From the cell containing the given text, extract its center point as (X, Y) coordinate. 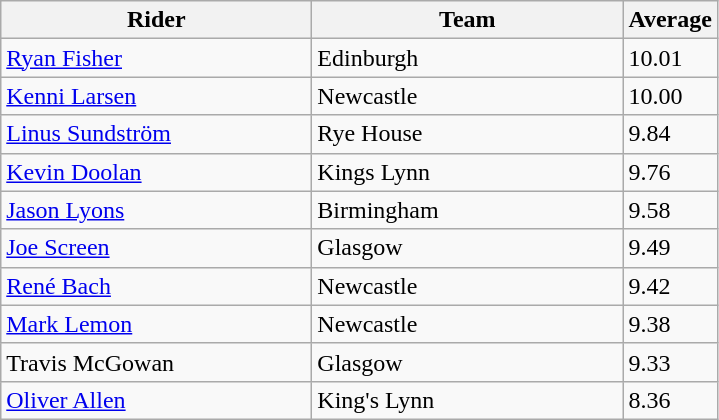
Birmingham (468, 210)
9.42 (670, 286)
Linus Sundström (156, 134)
Kevin Doolan (156, 172)
Kings Lynn (468, 172)
Joe Screen (156, 248)
9.76 (670, 172)
Travis McGowan (156, 362)
Edinburgh (468, 58)
René Bach (156, 286)
8.36 (670, 400)
Kenni Larsen (156, 96)
Rider (156, 20)
9.33 (670, 362)
Rye House (468, 134)
King's Lynn (468, 400)
9.84 (670, 134)
Average (670, 20)
9.38 (670, 324)
Mark Lemon (156, 324)
10.00 (670, 96)
10.01 (670, 58)
Team (468, 20)
9.49 (670, 248)
Ryan Fisher (156, 58)
9.58 (670, 210)
Oliver Allen (156, 400)
Jason Lyons (156, 210)
